From the cell containing the given text, extract its center point as (x, y) coordinate. 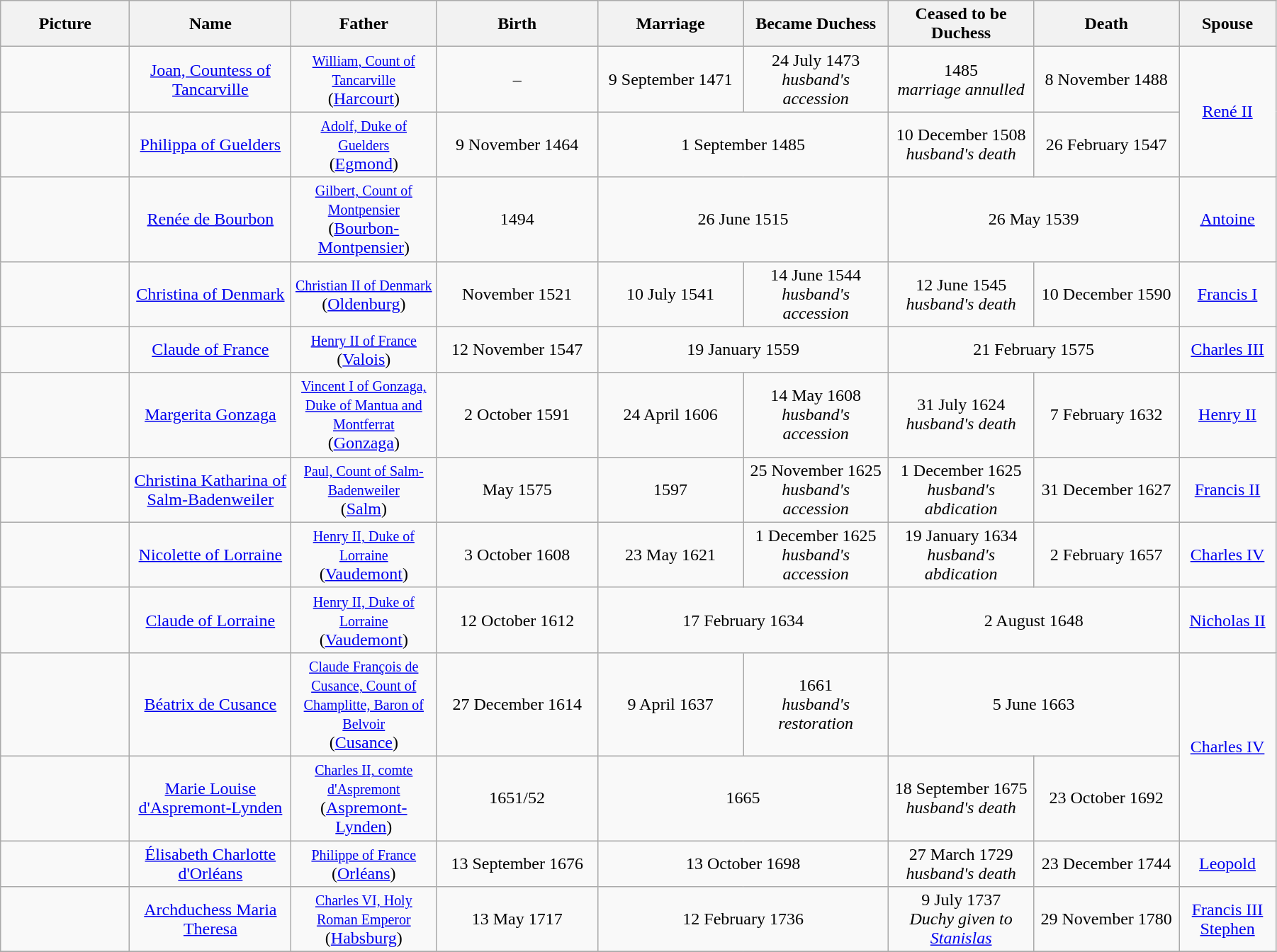
1 December 1625husband's accession (816, 555)
26 June 1515 (743, 220)
29 November 1780 (1107, 919)
Claude François de Cusance, Count of Champlitte, Baron of Belvoir(Cusance) (364, 704)
Claude of France (210, 350)
31 July 1624husband's death (961, 415)
9 July 1737Duchy given to Stanislas (961, 919)
9 September 1471 (670, 79)
Francis II (1227, 489)
Henry II of France(Valois) (364, 350)
Christina of Denmark (210, 294)
Claude of Lorraine (210, 620)
1597 (670, 489)
13 May 1717 (517, 919)
13 September 1676 (517, 863)
– (517, 79)
9 April 1637 (670, 704)
Marriage (670, 24)
27 March 1729husband's death (961, 863)
Vincent I of Gonzaga, Duke of Mantua and Montferrat(Gonzaga) (364, 415)
Philippe of France(Orléans) (364, 863)
9 November 1464 (517, 144)
May 1575 (517, 489)
1651/52 (517, 798)
Leopold (1227, 863)
Marie Louise d'Aspremont-Lynden (210, 798)
19 January 1634husband's abdication (961, 555)
1661husband's restoration (816, 704)
26 May 1539 (1034, 220)
Margerita Gonzaga (210, 415)
18 September 1675husband's death (961, 798)
Christina Katharina of Salm-Badenweiler (210, 489)
November 1521 (517, 294)
5 June 1663 (1034, 704)
René II (1227, 112)
Nicholas II (1227, 620)
23 October 1692 (1107, 798)
Paul, Count of Salm-Badenweiler(Salm) (364, 489)
Béatrix de Cusance (210, 704)
Picture (65, 24)
27 December 1614 (517, 704)
Charles VI, Holy Roman Emperor(Habsburg) (364, 919)
1665 (743, 798)
2 August 1648 (1034, 620)
Gilbert, Count of Montpensier(Bourbon-Montpensier) (364, 220)
Francis III Stephen (1227, 919)
1 September 1485 (743, 144)
25 November 1625husband's accession (816, 489)
10 December 1508husband's death (961, 144)
Renée de Bourbon (210, 220)
19 January 1559 (743, 350)
William, Count of Tancarville(Harcourt) (364, 79)
Nicolette of Lorraine (210, 555)
26 February 1547 (1107, 144)
Adolf, Duke of Guelders(Egmond) (364, 144)
1494 (517, 220)
Spouse (1227, 24)
Ceased to be Duchess (961, 24)
Élisabeth Charlotte d'Orléans (210, 863)
Charles II, comte d'Aspremont(Aspremont-Lynden) (364, 798)
23 May 1621 (670, 555)
10 December 1590 (1107, 294)
23 December 1744 (1107, 863)
Henry II (1227, 415)
12 February 1736 (743, 919)
Charles III (1227, 350)
2 February 1657 (1107, 555)
1 December 1625husband's abdication (961, 489)
24 April 1606 (670, 415)
17 February 1634 (743, 620)
12 June 1545husband's death (961, 294)
Death (1107, 24)
Name (210, 24)
Birth (517, 24)
12 November 1547 (517, 350)
Christian II of Denmark(Oldenburg) (364, 294)
24 July 1473husband's accession (816, 79)
1485marriage annulled (961, 79)
Joan, Countess of Tancarville (210, 79)
14 May 1608husband's accession (816, 415)
7 February 1632 (1107, 415)
2 October 1591 (517, 415)
10 July 1541 (670, 294)
31 December 1627 (1107, 489)
14 June 1544husband's accession (816, 294)
13 October 1698 (743, 863)
21 February 1575 (1034, 350)
Philippa of Guelders (210, 144)
12 October 1612 (517, 620)
Antoine (1227, 220)
8 November 1488 (1107, 79)
Archduchess Maria Theresa (210, 919)
Francis I (1227, 294)
Father (364, 24)
Became Duchess (816, 24)
3 October 1608 (517, 555)
